Find where the given text appears and provide that cell's center as (X, Y) coordinate. 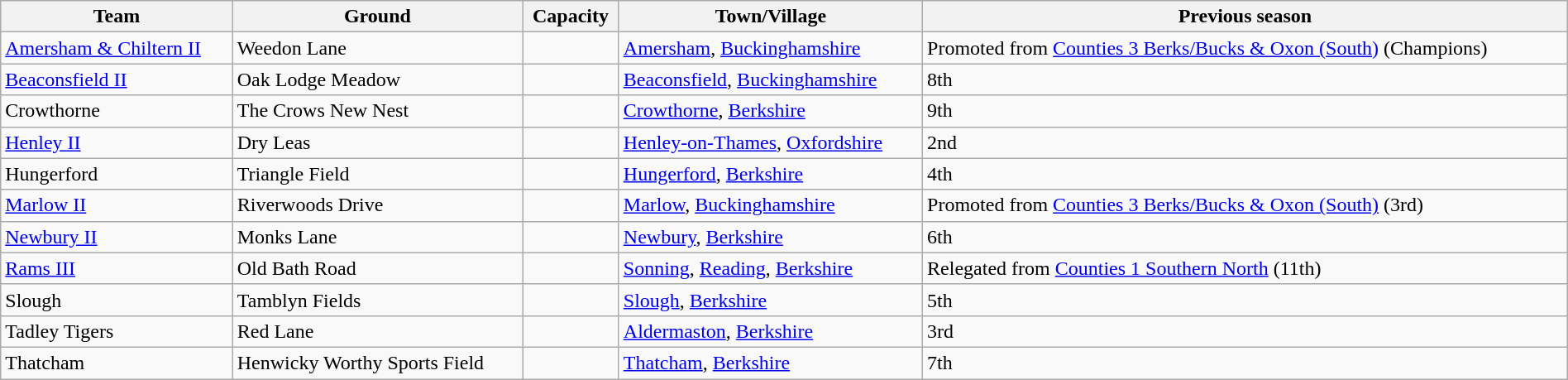
Henley II (117, 142)
Sonning, Reading, Berkshire (771, 268)
Tadley Tigers (117, 331)
Thatcham (117, 363)
Newbury, Berkshire (771, 237)
Promoted from Counties 3 Berks/Bucks & Oxon (South) (3rd) (1245, 205)
Relegated from Counties 1 Southern North (11th) (1245, 268)
Crowthorne (117, 111)
Previous season (1245, 17)
2nd (1245, 142)
Promoted from Counties 3 Berks/Bucks & Oxon (South) (Champions) (1245, 48)
Hungerford, Berkshire (771, 174)
4th (1245, 174)
8th (1245, 79)
Town/Village (771, 17)
7th (1245, 363)
Hungerford (117, 174)
9th (1245, 111)
Capacity (571, 17)
Henley-on-Thames, Oxfordshire (771, 142)
Amersham, Buckinghamshire (771, 48)
Marlow, Buckinghamshire (771, 205)
Riverwoods Drive (377, 205)
Slough (117, 300)
Team (117, 17)
Aldermaston, Berkshire (771, 331)
Slough, Berkshire (771, 300)
Henwicky Worthy Sports Field (377, 363)
Triangle Field (377, 174)
6th (1245, 237)
The Crows New Nest (377, 111)
Ground (377, 17)
Beaconsfield, Buckinghamshire (771, 79)
Rams III (117, 268)
Marlow II (117, 205)
Newbury II (117, 237)
Dry Leas (377, 142)
Oak Lodge Meadow (377, 79)
Beaconsfield II (117, 79)
Old Bath Road (377, 268)
Amersham & Chiltern II (117, 48)
Weedon Lane (377, 48)
3rd (1245, 331)
5th (1245, 300)
Monks Lane (377, 237)
Red Lane (377, 331)
Thatcham, Berkshire (771, 363)
Tamblyn Fields (377, 300)
Crowthorne, Berkshire (771, 111)
